Identify which cell holds the provided text, then report its (X, Y) central coordinate. 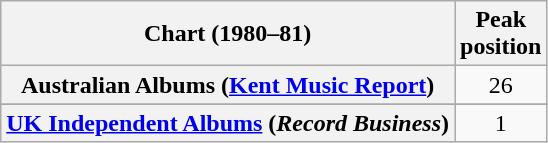
Australian Albums (Kent Music Report) (228, 85)
1 (501, 123)
Peakposition (501, 34)
Chart (1980–81) (228, 34)
26 (501, 85)
UK Independent Albums (Record Business) (228, 123)
